Return [X, Y] of the center of cell containing provided text 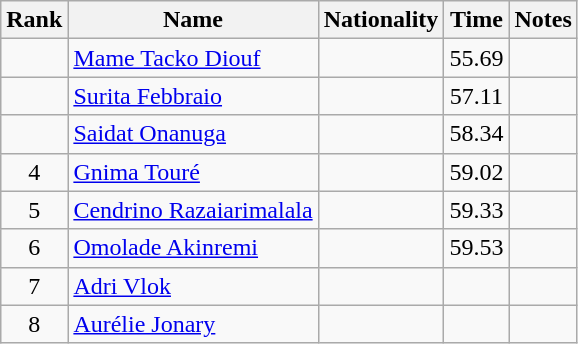
8 [34, 324]
Nationality [381, 20]
59.33 [476, 210]
59.02 [476, 172]
55.69 [476, 58]
Aurélie Jonary [193, 324]
57.11 [476, 96]
58.34 [476, 134]
Rank [34, 20]
Time [476, 20]
4 [34, 172]
59.53 [476, 248]
6 [34, 248]
Saidat Onanuga [193, 134]
Cendrino Razaiarimalala [193, 210]
Mame Tacko Diouf [193, 58]
Adri Vlok [193, 286]
7 [34, 286]
Surita Febbraio [193, 96]
Omolade Akinremi [193, 248]
Name [193, 20]
5 [34, 210]
Notes [543, 20]
Gnima Touré [193, 172]
